Scan for the cell matching the given text and deliver its (X, Y) coordinate at center. 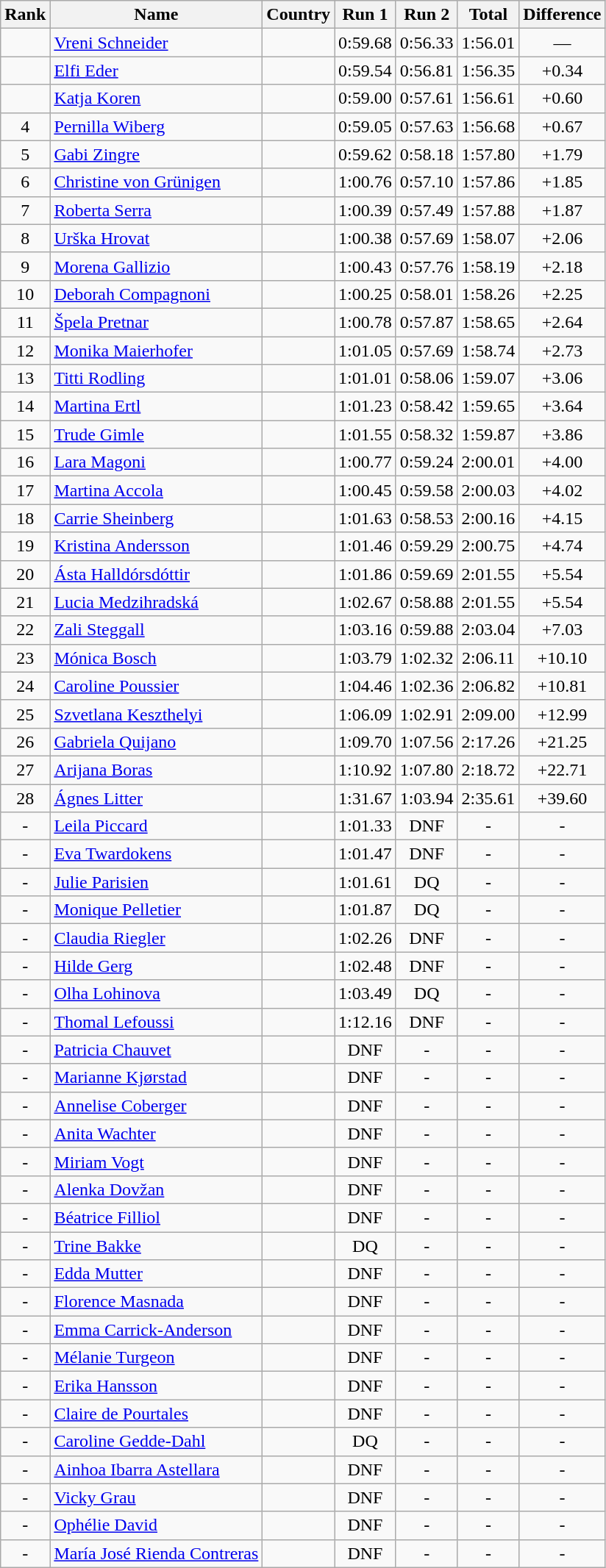
1:02.36 (427, 686)
0:58.53 (427, 518)
1:03.49 (366, 994)
+22.71 (562, 770)
Run 2 (427, 15)
Urška Hrovat (156, 238)
7 (25, 210)
1:02.32 (427, 658)
Total (488, 15)
Szvetlana Keszthelyi (156, 714)
11 (25, 322)
Titti Rodling (156, 379)
Anita Wachter (156, 1134)
Trude Gimle (156, 434)
Gabriela Quijano (156, 742)
Trine Bakke (156, 1246)
+12.99 (562, 714)
1:31.67 (366, 798)
15 (25, 434)
Erika Hansson (156, 1386)
1:12.16 (366, 1022)
2:03.04 (488, 630)
Patricia Chauvet (156, 1050)
23 (25, 658)
0:59.00 (366, 99)
0:58.88 (427, 602)
1:01.87 (366, 910)
Caroline Poussier (156, 686)
0:59.68 (366, 43)
+2.25 (562, 294)
Deborah Compagnoni (156, 294)
+3.86 (562, 434)
Lucia Medzihradská (156, 602)
Country (299, 15)
10 (25, 294)
Leila Piccard (156, 826)
24 (25, 686)
0:59.05 (366, 126)
1:00.38 (366, 238)
Claire de Pourtales (156, 1414)
1:01.23 (366, 407)
1:03.16 (366, 630)
26 (25, 742)
1:01.47 (366, 854)
+1.79 (562, 154)
1:59.65 (488, 407)
1:04.46 (366, 686)
1:58.74 (488, 351)
0:58.06 (427, 379)
2:00.16 (488, 518)
Katja Koren (156, 99)
0:57.63 (427, 126)
1:07.56 (427, 742)
1:01.61 (366, 882)
Run 1 (366, 15)
+0.67 (562, 126)
Ágnes Litter (156, 798)
1:03.79 (366, 658)
María José Rienda Contreras (156, 1553)
Difference (562, 15)
2:35.61 (488, 798)
1:56.61 (488, 99)
0:59.29 (427, 546)
+7.03 (562, 630)
Carrie Sheinberg (156, 518)
Miriam Vogt (156, 1161)
1:01.55 (366, 434)
21 (25, 602)
Florence Masnada (156, 1302)
Mónica Bosch (156, 658)
Béatrice Filliol (156, 1217)
+4.74 (562, 546)
Name (156, 15)
1:58.07 (488, 238)
0:57.10 (427, 182)
1:00.78 (366, 322)
Emma Carrick-Anderson (156, 1330)
1:56.01 (488, 43)
2:06.82 (488, 686)
12 (25, 351)
+10.10 (562, 658)
2:00.01 (488, 462)
2:00.03 (488, 490)
+4.02 (562, 490)
Špela Pretnar (156, 322)
1:58.65 (488, 322)
1:58.19 (488, 266)
22 (25, 630)
0:57.76 (427, 266)
2:18.72 (488, 770)
1:06.09 (366, 714)
1:56.68 (488, 126)
Christine von Grünigen (156, 182)
Caroline Gedde-Dahl (156, 1442)
Mélanie Turgeon (156, 1358)
0:59.88 (427, 630)
1:01.33 (366, 826)
Ásta Halldórsdóttir (156, 574)
0:57.61 (427, 99)
Annelise Coberger (156, 1106)
1:59.07 (488, 379)
8 (25, 238)
1:01.05 (366, 351)
Julie Parisien (156, 882)
2:17.26 (488, 742)
1:02.91 (427, 714)
1:00.76 (366, 182)
1:01.86 (366, 574)
Rank (25, 15)
1:01.46 (366, 546)
0:58.18 (427, 154)
1:00.45 (366, 490)
+2.73 (562, 351)
1:02.26 (366, 938)
Edda Mutter (156, 1274)
Hilde Gerg (156, 966)
1:07.80 (427, 770)
Monika Maierhofer (156, 351)
1:09.70 (366, 742)
0:58.01 (427, 294)
Vicky Grau (156, 1497)
4 (25, 126)
Vreni Schneider (156, 43)
Ainhoa Ibarra Astellara (156, 1469)
1:10.92 (366, 770)
17 (25, 490)
0:59.62 (366, 154)
Eva Twardokens (156, 854)
2:06.11 (488, 658)
Martina Accola (156, 490)
1:03.94 (427, 798)
+1.85 (562, 182)
+4.00 (562, 462)
+4.15 (562, 518)
1:57.80 (488, 154)
+3.64 (562, 407)
Marianne Kjørstad (156, 1078)
14 (25, 407)
1:02.48 (366, 966)
+0.60 (562, 99)
0:59.24 (427, 462)
0:58.42 (427, 407)
Monique Pelletier (156, 910)
25 (25, 714)
1:59.87 (488, 434)
6 (25, 182)
Kristina Andersson (156, 546)
+2.64 (562, 322)
Olha Lohinova (156, 994)
0:56.33 (427, 43)
0:59.54 (366, 71)
27 (25, 770)
1:57.86 (488, 182)
Thomal Lefoussi (156, 1022)
+2.06 (562, 238)
Morena Gallizio (156, 266)
2:09.00 (488, 714)
9 (25, 266)
+3.06 (562, 379)
1:00.25 (366, 294)
Lara Magoni (156, 462)
2:00.75 (488, 546)
0:56.81 (427, 71)
13 (25, 379)
Zali Steggall (156, 630)
20 (25, 574)
Gabi Zingre (156, 154)
— (562, 43)
+1.87 (562, 210)
0:59.58 (427, 490)
0:58.32 (427, 434)
Ophélie David (156, 1525)
1:01.63 (366, 518)
Roberta Serra (156, 210)
1:01.01 (366, 379)
+39.60 (562, 798)
Claudia Riegler (156, 938)
1:02.67 (366, 602)
1:00.43 (366, 266)
1:57.88 (488, 210)
Arijana Boras (156, 770)
18 (25, 518)
1:56.35 (488, 71)
+0.34 (562, 71)
Martina Ertl (156, 407)
0:59.69 (427, 574)
+10.81 (562, 686)
Elfi Eder (156, 71)
1:58.26 (488, 294)
28 (25, 798)
Alenka Dovžan (156, 1189)
+2.18 (562, 266)
0:57.87 (427, 322)
Pernilla Wiberg (156, 126)
5 (25, 154)
16 (25, 462)
1:00.77 (366, 462)
19 (25, 546)
1:00.39 (366, 210)
0:57.49 (427, 210)
+21.25 (562, 742)
